Output the [X, Y] coordinate of the center of the cell containing the given text.  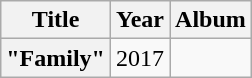
Title [56, 20]
2017 [140, 58]
Album [211, 20]
"Family" [56, 58]
Year [140, 20]
